Find where the given text appears and provide that cell's center as (X, Y) coordinate. 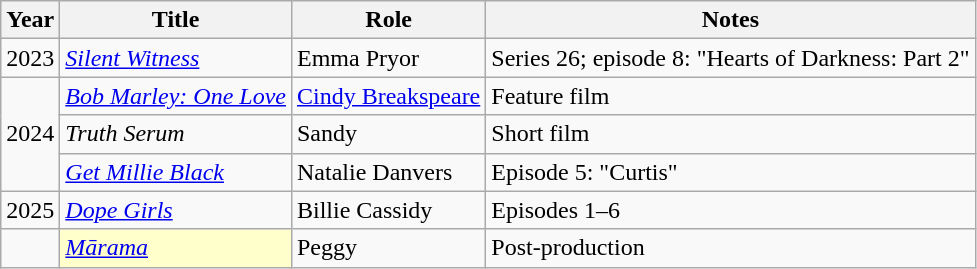
Series 26; episode 8: "Hearts of Darkness: Part 2" (730, 58)
Sandy (388, 134)
Billie Cassidy (388, 210)
2024 (30, 134)
Episodes 1–6 (730, 210)
Dope Girls (176, 210)
Get Millie Black (176, 172)
Title (176, 20)
Short film (730, 134)
Feature film (730, 96)
Notes (730, 20)
Peggy (388, 248)
2023 (30, 58)
Cindy Breakspeare (388, 96)
Episode 5: "Curtis" (730, 172)
2025 (30, 210)
Truth Serum (176, 134)
Emma Pryor (388, 58)
Natalie Danvers (388, 172)
Mārama (176, 248)
Role (388, 20)
Silent Witness (176, 58)
Post-production (730, 248)
Bob Marley: One Love (176, 96)
Year (30, 20)
